Return the [x, y] coordinate for the center point of the cell that contains the specified text.  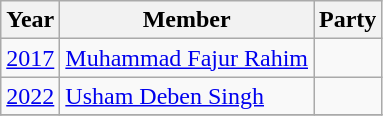
2022 [30, 96]
Member [187, 20]
Party [348, 20]
Muhammad Fajur Rahim [187, 58]
Year [30, 20]
2017 [30, 58]
Usham Deben Singh [187, 96]
